Extract the [x, y] coordinate from the center of the cell holding the provided text.  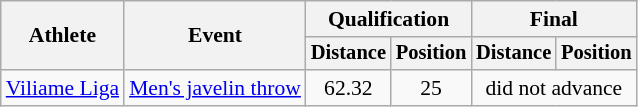
Event [215, 36]
did not advance [554, 88]
Final [554, 19]
Viliame Liga [62, 88]
Men's javelin throw [215, 88]
62.32 [348, 88]
Qualification [388, 19]
Athlete [62, 36]
25 [431, 88]
